Return [X, Y] of the center of cell containing provided text 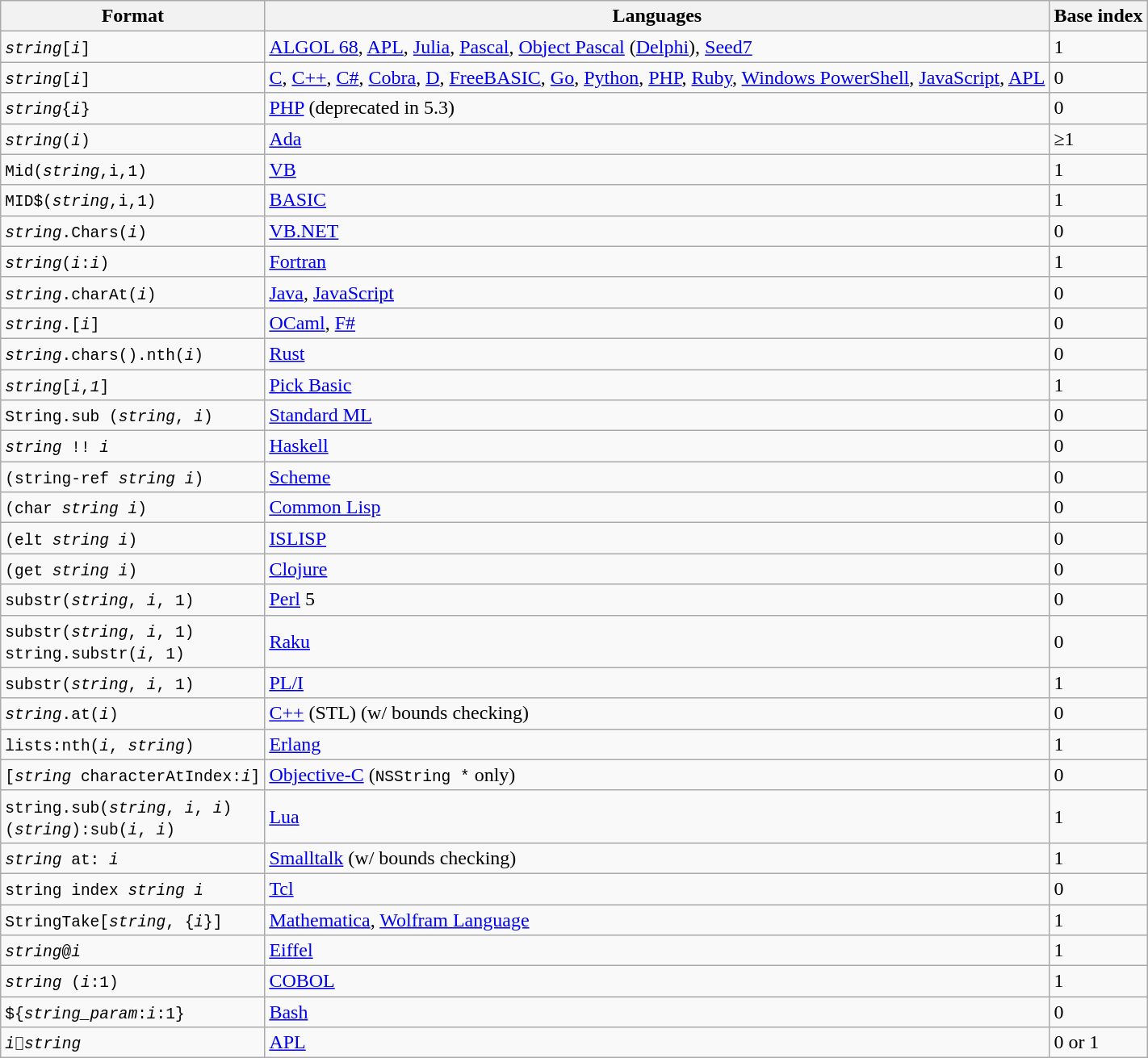
Base index [1098, 16]
Raku [657, 641]
i⌷string [132, 1043]
0 or 1 [1098, 1043]
${string_param:i:1} [132, 1012]
Eiffel [657, 951]
string (i:1) [132, 981]
Format [132, 16]
string.charAt(i) [132, 292]
string(i) [132, 139]
Bash [657, 1012]
StringTake[string, {i}] [132, 919]
(elt string i) [132, 538]
substr(string, i, 1)string.substr(i, 1) [132, 641]
string[i,1] [132, 385]
BASIC [657, 200]
(get string i) [132, 569]
COBOL [657, 981]
string(i:i) [132, 261]
≥1 [1098, 139]
Lua [657, 817]
Tcl [657, 889]
VB.NET [657, 231]
Haskell [657, 446]
string index string i [132, 889]
(char string i) [132, 508]
ALGOL 68, APL, Julia, Pascal, Object Pascal (Delphi), Seed7 [657, 47]
Ada [657, 139]
string.at(i) [132, 713]
(string-ref string i) [132, 477]
string !! i [132, 446]
Perl 5 [657, 600]
Languages [657, 16]
Pick Basic [657, 385]
Fortran [657, 261]
PL/I [657, 683]
Rust [657, 353]
Common Lisp [657, 508]
string.sub(string, i, i)(string):sub(i, i) [132, 817]
string at: i [132, 858]
VB [657, 169]
string.Chars(i) [132, 231]
Mid(string,i,1) [132, 169]
OCaml, F# [657, 323]
ISLISP [657, 538]
Mathematica, Wolfram Language [657, 919]
[string characterAtIndex:i] [132, 775]
Erlang [657, 744]
Clojure [657, 569]
lists:nth(i, string) [132, 744]
C, C++, C#, Cobra, D, FreeBASIC, Go, Python, PHP, Ruby, Windows PowerShell, JavaScript, APL [657, 77]
Standard ML [657, 416]
MID$(string,i,1) [132, 200]
String.sub (string, i) [132, 416]
C++ (STL) (w/ bounds checking) [657, 713]
string{i} [132, 108]
Java, JavaScript [657, 292]
PHP (deprecated in 5.3) [657, 108]
string.chars().nth(i) [132, 353]
string@i [132, 951]
Scheme [657, 477]
Objective-C (NSString * only) [657, 775]
string.[i] [132, 323]
Smalltalk (w/ bounds checking) [657, 858]
APL [657, 1043]
